Locate the cell with the specified text and output its (x, y) center coordinate. 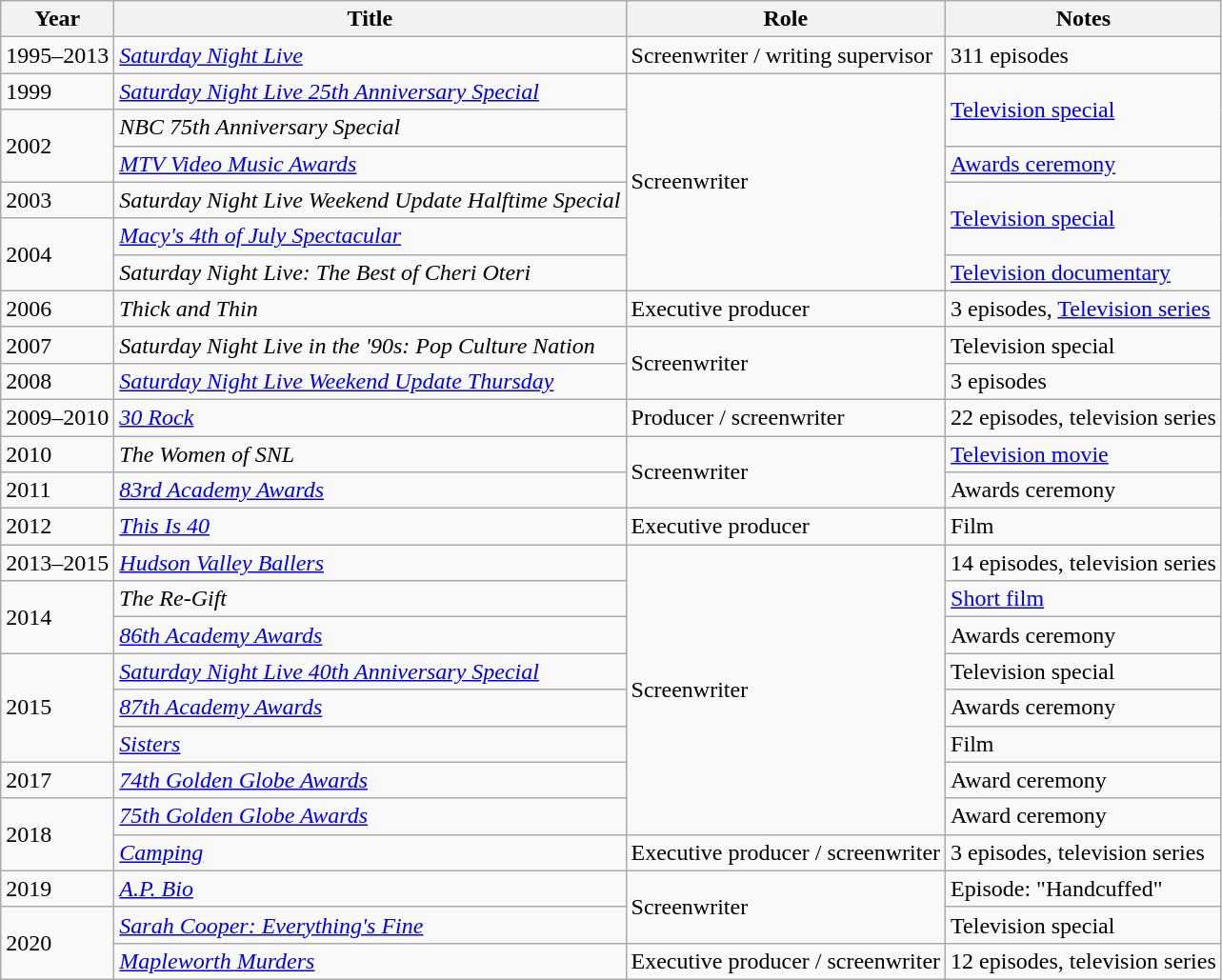
2012 (57, 527)
2014 (57, 617)
2008 (57, 381)
Saturday Night Live: The Best of Cheri Oteri (370, 272)
1995–2013 (57, 55)
14 episodes, television series (1084, 563)
86th Academy Awards (370, 635)
311 episodes (1084, 55)
2003 (57, 200)
3 episodes, television series (1084, 852)
2015 (57, 708)
2006 (57, 309)
Thick and Thin (370, 309)
The Re-Gift (370, 599)
The Women of SNL (370, 454)
2017 (57, 780)
87th Academy Awards (370, 708)
1999 (57, 91)
Hudson Valley Ballers (370, 563)
Saturday Night Live (370, 55)
Sisters (370, 744)
22 episodes, television series (1084, 417)
3 episodes (1084, 381)
Saturday Night Live Weekend Update Halftime Special (370, 200)
74th Golden Globe Awards (370, 780)
Screenwriter / writing supervisor (786, 55)
Sarah Cooper: Everything's Fine (370, 925)
Television documentary (1084, 272)
2007 (57, 345)
MTV Video Music Awards (370, 164)
Notes (1084, 19)
This Is 40 (370, 527)
2010 (57, 454)
12 episodes, television series (1084, 961)
2004 (57, 254)
Saturday Night Live 25th Anniversary Special (370, 91)
Saturday Night Live in the '90s: Pop Culture Nation (370, 345)
Short film (1084, 599)
Title (370, 19)
Role (786, 19)
2011 (57, 490)
3 episodes, Television series (1084, 309)
2002 (57, 146)
2009–2010 (57, 417)
Year (57, 19)
Producer / screenwriter (786, 417)
Mapleworth Murders (370, 961)
NBC 75th Anniversary Special (370, 128)
Television movie (1084, 454)
Camping (370, 852)
Saturday Night Live Weekend Update Thursday (370, 381)
Saturday Night Live 40th Anniversary Special (370, 671)
30 Rock (370, 417)
A.P. Bio (370, 889)
2018 (57, 834)
Episode: "Handcuffed" (1084, 889)
83rd Academy Awards (370, 490)
2013–2015 (57, 563)
2019 (57, 889)
2020 (57, 943)
Macy's 4th of July Spectacular (370, 236)
75th Golden Globe Awards (370, 816)
